Find where the given text appears and provide that cell's center as [x, y] coordinate. 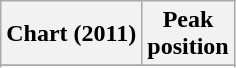
Chart (2011) [72, 34]
Peakposition [188, 34]
